Scan for the cell matching the given text and deliver its (X, Y) coordinate at center. 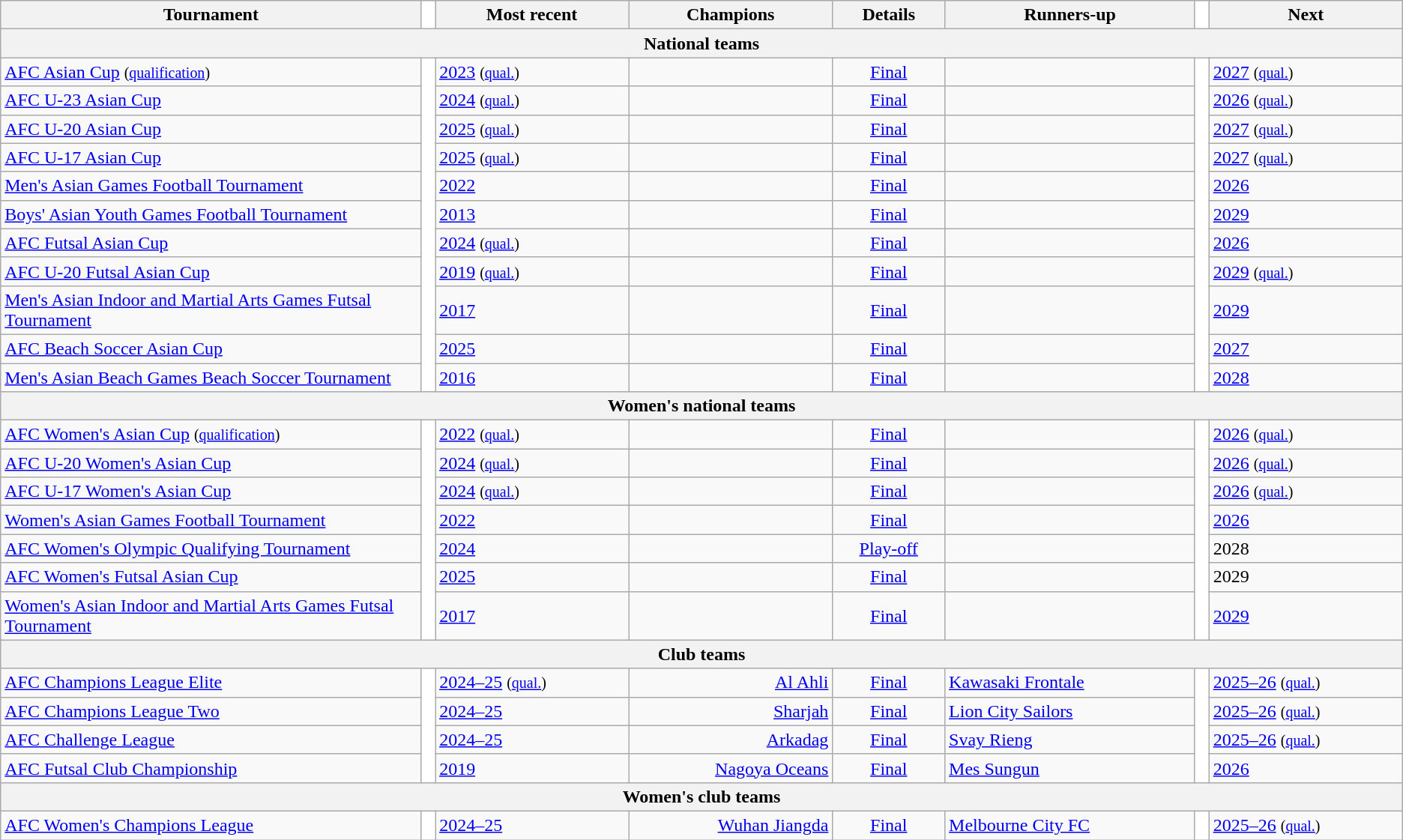
Club teams (701, 654)
AFC Beach Soccer Asian Cup (211, 348)
AFC U-17 Asian Cup (211, 157)
Details (889, 15)
Women's Asian Games Football Tournament (211, 520)
Women's national teams (701, 406)
AFC Women's Futsal Asian Cup (211, 577)
2019 (532, 768)
2019 (qual.) (532, 271)
AFC U-17 Women's Asian Cup (211, 492)
Runners-up (1070, 15)
Svay Rieng (1070, 740)
Sharjah (731, 711)
AFC U-20 Futsal Asian Cup (211, 271)
AFC Champions League Two (211, 711)
Men's Asian Beach Games Beach Soccer Tournament (211, 377)
2029 (qual.) (1306, 271)
AFC Champions League Elite (211, 683)
2013 (532, 214)
AFC Women's Champions League (211, 825)
AFC U-20 Women's Asian Cup (211, 463)
Arkadag (731, 740)
Most recent (532, 15)
Mes Sungun (1070, 768)
Men's Asian Games Football Tournament (211, 186)
Men's Asian Indoor and Martial Arts Games Futsal Tournament (211, 310)
Women's club teams (701, 797)
Play-off (889, 549)
Tournament (211, 15)
2023 (qual.) (532, 72)
2022 (qual.) (532, 435)
AFC Futsal Asian Cup (211, 243)
2027 (1306, 348)
2024 (532, 549)
Boys' Asian Youth Games Football Tournament (211, 214)
Champions (731, 15)
Al Ahli (731, 683)
Lion City Sailors (1070, 711)
Women's Asian Indoor and Martial Arts Games Futsal Tournament (211, 616)
AFC Challenge League (211, 740)
2024–25 (qual.) (532, 683)
2016 (532, 377)
Melbourne City FC (1070, 825)
AFC U-20 Asian Cup (211, 129)
AFC Women's Asian Cup (qualification) (211, 435)
AFC Women's Olympic Qualifying Tournament (211, 549)
AFC Asian Cup (qualification) (211, 72)
AFC U-23 Asian Cup (211, 100)
Next (1306, 15)
Kawasaki Frontale (1070, 683)
Nagoya Oceans (731, 768)
AFC Futsal Club Championship (211, 768)
Wuhan Jiangda (731, 825)
National teams (701, 43)
